For the text-containing cell, return its midpoint in (X, Y) coordinate format. 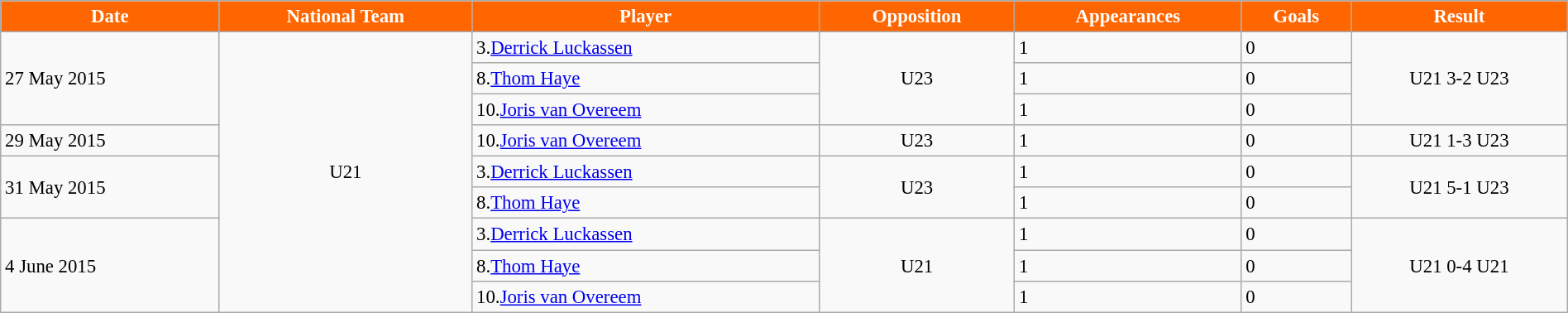
Result (1460, 17)
Date (110, 17)
U21 1-3 U23 (1460, 141)
Appearances (1128, 17)
4 June 2015 (110, 265)
Opposition (916, 17)
27 May 2015 (110, 79)
29 May 2015 (110, 141)
U21 5-1 U23 (1460, 187)
U21 0-4 U21 (1460, 265)
U21 3-2 U23 (1460, 79)
31 May 2015 (110, 187)
Player (646, 17)
Goals (1297, 17)
National Team (346, 17)
